Determine the (x, y) coordinate at the center of the cell enclosing the given text.  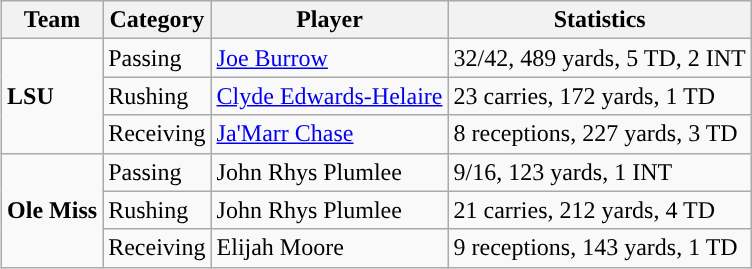
Elijah Moore (330, 248)
Team (52, 20)
8 receptions, 227 yards, 3 TD (600, 134)
Statistics (600, 20)
Ole Miss (52, 210)
Clyde Edwards-Helaire (330, 96)
Category (157, 20)
Joe Burrow (330, 58)
9 receptions, 143 yards, 1 TD (600, 248)
32/42, 489 yards, 5 TD, 2 INT (600, 58)
21 carries, 212 yards, 4 TD (600, 210)
Ja'Marr Chase (330, 134)
23 carries, 172 yards, 1 TD (600, 96)
Player (330, 20)
LSU (52, 96)
9/16, 123 yards, 1 INT (600, 172)
